Capture the cell that displays the provided text and extract its (x, y) central coordinate. 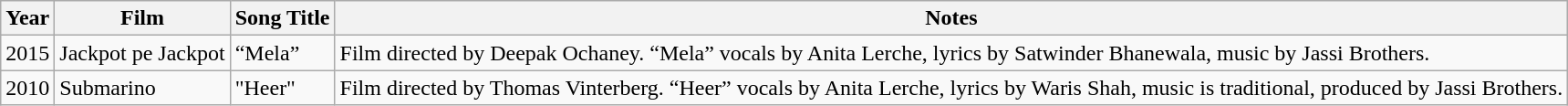
"Heer" (283, 88)
Film directed by Deepak Ochaney. “Mela” vocals by Anita Lerche, lyrics by Satwinder Bhanewala, music by Jassi Brothers. (951, 53)
2010 (27, 88)
Jackpot pe Jackpot (142, 53)
Notes (951, 18)
2015 (27, 53)
Submarino (142, 88)
Film (142, 18)
Song Title (283, 18)
“Mela” (283, 53)
Year (27, 18)
Film directed by Thomas Vinterberg. “Heer” vocals by Anita Lerche, lyrics by Waris Shah, music is traditional, produced by Jassi Brothers. (951, 88)
